Output the (X, Y) coordinate of the center of the cell containing the given text.  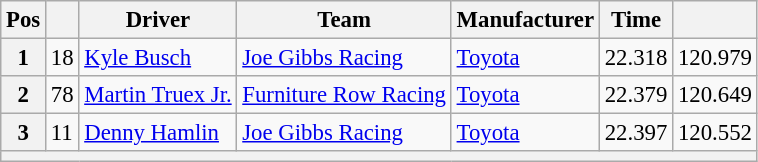
3 (24, 133)
Time (636, 20)
Driver (158, 20)
2 (24, 95)
Pos (24, 20)
78 (62, 95)
120.979 (716, 58)
1 (24, 58)
Martin Truex Jr. (158, 95)
Manufacturer (525, 20)
Furniture Row Racing (344, 95)
11 (62, 133)
120.649 (716, 95)
Team (344, 20)
18 (62, 58)
Kyle Busch (158, 58)
22.397 (636, 133)
120.552 (716, 133)
Denny Hamlin (158, 133)
22.379 (636, 95)
22.318 (636, 58)
